Determine the (X, Y) coordinate at the center of the cell enclosing the given text.  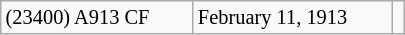
February 11, 1913 (292, 17)
(23400) A913 CF (97, 17)
